Detect which cell encompasses the target text, then output its (X, Y) center coordinate. 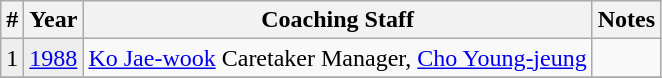
1 (12, 58)
Year (54, 20)
Coaching Staff (338, 20)
1988 (54, 58)
Ko Jae-wook Caretaker Manager, Cho Young-jeung (338, 58)
Notes (626, 20)
# (12, 20)
